Pinpoint the cell where the given text exists, returning its [x, y] midpoint coordinate. 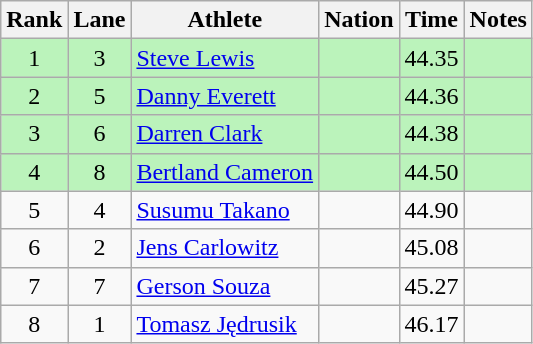
Nation [359, 20]
Bertland Cameron [225, 172]
45.08 [432, 248]
Rank [34, 20]
Gerson Souza [225, 286]
44.50 [432, 172]
46.17 [432, 324]
Time [432, 20]
44.90 [432, 210]
44.38 [432, 134]
Steve Lewis [225, 58]
Notes [498, 20]
45.27 [432, 286]
Lane [100, 20]
44.36 [432, 96]
Susumu Takano [225, 210]
44.35 [432, 58]
Tomasz Jędrusik [225, 324]
Jens Carlowitz [225, 248]
Darren Clark [225, 134]
Athlete [225, 20]
Danny Everett [225, 96]
